Provide the (X, Y) coordinate of the cell's center where the given text is located.  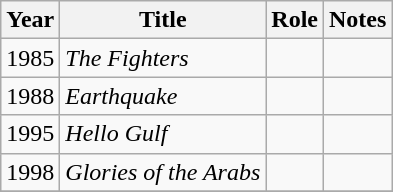
Hello Gulf (163, 134)
1998 (30, 172)
Role (295, 20)
Glories of the Arabs (163, 172)
Earthquake (163, 96)
Year (30, 20)
1985 (30, 58)
1988 (30, 96)
Notes (358, 20)
The Fighters (163, 58)
1995 (30, 134)
Title (163, 20)
